Return [x, y] of the center of cell containing provided text 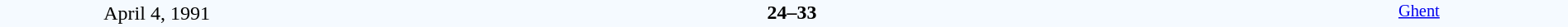
April 4, 1991 [157, 13]
Ghent [1419, 13]
24–33 [791, 12]
